Search for the cell housing the specified text and yield its (X, Y) center coordinate. 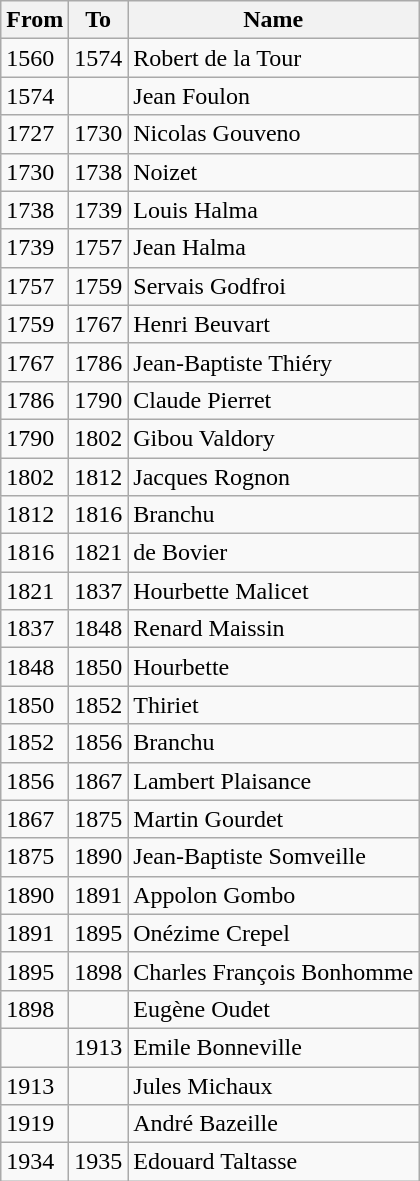
Name (274, 20)
Lambert Plaisance (274, 781)
Eugène Oudet (274, 1009)
André Bazeille (274, 1124)
Louis Halma (274, 210)
Martin Gourdet (274, 819)
Jacques Rognon (274, 477)
Gibou Valdory (274, 438)
Noizet (274, 172)
Servais Godfroi (274, 286)
Jean Foulon (274, 96)
Thiriet (274, 705)
From (35, 20)
Jules Michaux (274, 1085)
Robert de la Tour (274, 58)
1934 (35, 1162)
1727 (35, 134)
Hourbette Malicet (274, 591)
Emile Bonneville (274, 1047)
1919 (35, 1124)
Jean-Baptiste Thiéry (274, 362)
Onézime Crepel (274, 933)
Edouard Taltasse (274, 1162)
To (98, 20)
Henri Beuvart (274, 324)
Hourbette (274, 667)
Renard Maissin (274, 629)
1935 (98, 1162)
Jean Halma (274, 248)
1560 (35, 58)
Charles François Bonhomme (274, 971)
de Bovier (274, 553)
Claude Pierret (274, 400)
Jean-Baptiste Somveille (274, 857)
Nicolas Gouveno (274, 134)
Appolon Gombo (274, 895)
